Return the (x, y) coordinate for the center point of the cell that contains the specified text.  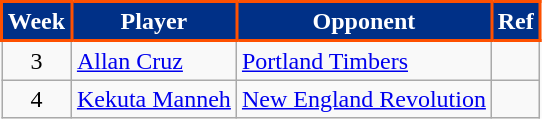
Allan Cruz (154, 60)
Kekuta Manneh (154, 99)
Week (37, 22)
New England Revolution (364, 99)
Portland Timbers (364, 60)
Ref (516, 22)
Player (154, 22)
Opponent (364, 22)
3 (37, 60)
4 (37, 99)
